Determine the [X, Y] coordinate at the center of the cell enclosing the given text.  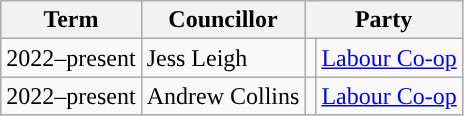
Andrew Collins [223, 96]
Councillor [223, 20]
Jess Leigh [223, 58]
Term [71, 20]
Party [384, 20]
